Identify which cell holds the provided text, then report its (x, y) central coordinate. 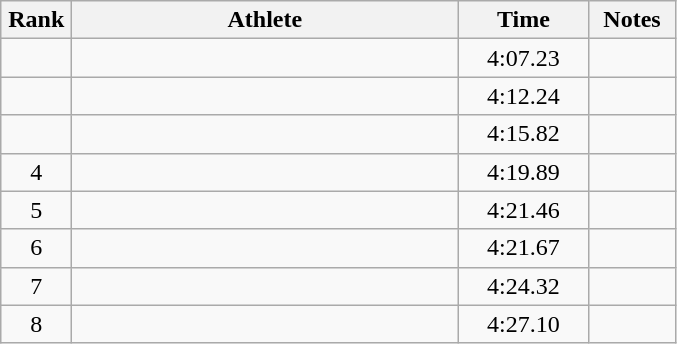
4:21.67 (524, 248)
4:12.24 (524, 96)
4:27.10 (524, 324)
4 (36, 172)
7 (36, 286)
Notes (632, 20)
4:21.46 (524, 210)
8 (36, 324)
Athlete (265, 20)
5 (36, 210)
4:19.89 (524, 172)
Rank (36, 20)
4:07.23 (524, 58)
4:24.32 (524, 286)
6 (36, 248)
Time (524, 20)
4:15.82 (524, 134)
